Pinpoint the cell where the given text exists, returning its (X, Y) midpoint coordinate. 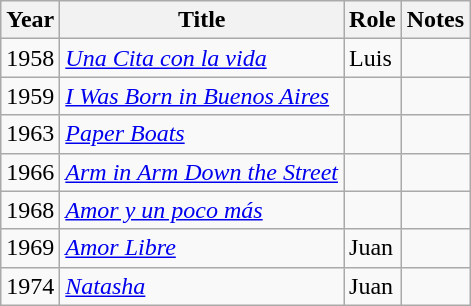
Natasha (202, 286)
1966 (30, 172)
1958 (30, 58)
Una Cita con la vida (202, 58)
1963 (30, 134)
Amor y un poco más (202, 210)
1974 (30, 286)
Paper Boats (202, 134)
1968 (30, 210)
Notes (435, 20)
Role (373, 20)
Year (30, 20)
1969 (30, 248)
Title (202, 20)
Arm in Arm Down the Street (202, 172)
Luis (373, 58)
1959 (30, 96)
Amor Libre (202, 248)
I Was Born in Buenos Aires (202, 96)
